Capture the cell that displays the provided text and extract its [x, y] central coordinate. 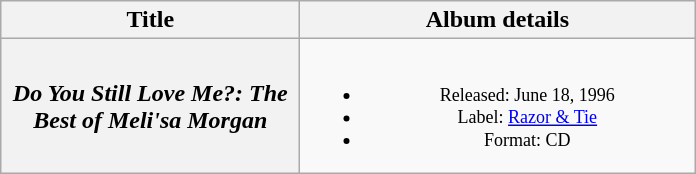
Do You Still Love Me?: The Best of Meli'sa Morgan [150, 106]
Released: June 18, 1996Label: Razor & TieFormat: CD [498, 106]
Album details [498, 20]
Title [150, 20]
